Search for the cell housing the specified text and yield its [x, y] center coordinate. 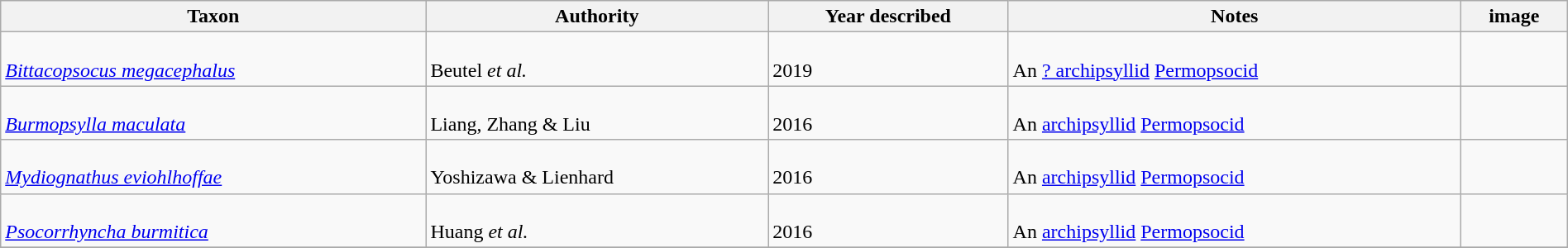
Liang, Zhang & Liu [597, 112]
Mydiognathus eviohlhoffae [213, 167]
Yoshizawa & Lienhard [597, 167]
2019 [888, 60]
Taxon [213, 17]
Notes [1234, 17]
Beutel et al. [597, 60]
Burmopsylla maculata [213, 112]
Huang et al. [597, 220]
Authority [597, 17]
Psocorrhyncha burmitica [213, 220]
An ? archipsyllid Permopsocid [1234, 60]
Bittacopsocus megacephalus [213, 60]
image [1513, 17]
Year described [888, 17]
